Return [x, y] of the center of cell containing provided text 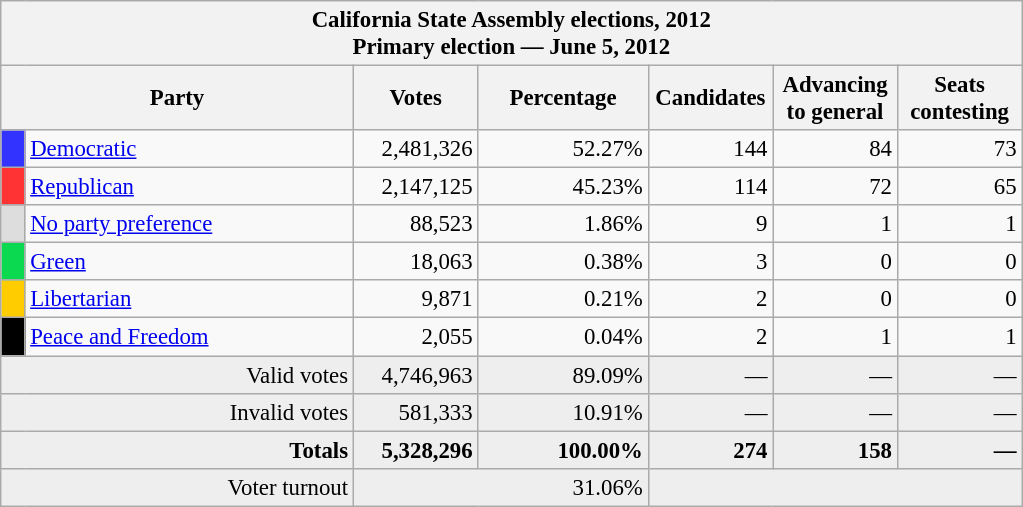
45.23% [563, 187]
Voter turnout [178, 487]
31.06% [500, 487]
72 [836, 187]
0.38% [563, 262]
Advancing to general [836, 98]
18,063 [416, 262]
2,055 [416, 337]
158 [836, 450]
9 [710, 224]
Candidates [710, 98]
Democratic [189, 149]
Seats contesting [960, 98]
Green [189, 262]
274 [710, 450]
1.86% [563, 224]
10.91% [563, 412]
4,746,963 [416, 375]
2,147,125 [416, 187]
5,328,296 [416, 450]
Valid votes [178, 375]
Libertarian [189, 299]
0.21% [563, 299]
Votes [416, 98]
Peace and Freedom [189, 337]
581,333 [416, 412]
52.27% [563, 149]
144 [710, 149]
89.09% [563, 375]
Percentage [563, 98]
California State Assembly elections, 2012Primary election — June 5, 2012 [512, 34]
84 [836, 149]
2,481,326 [416, 149]
0.04% [563, 337]
65 [960, 187]
Totals [178, 450]
9,871 [416, 299]
Party [178, 98]
114 [710, 187]
3 [710, 262]
Invalid votes [178, 412]
Republican [189, 187]
No party preference [189, 224]
73 [960, 149]
100.00% [563, 450]
88,523 [416, 224]
